Scan for the cell matching the given text and deliver its (X, Y) coordinate at center. 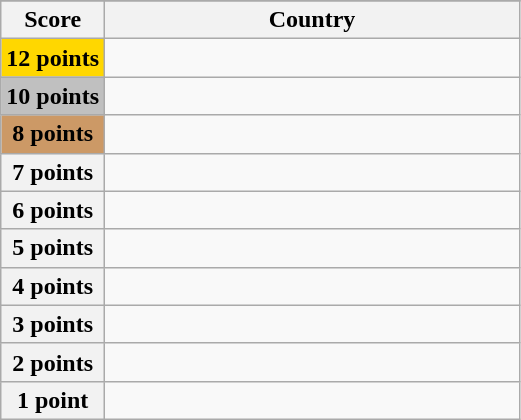
4 points (53, 286)
10 points (53, 96)
7 points (53, 172)
1 point (53, 400)
Score (53, 20)
Country (312, 20)
3 points (53, 324)
6 points (53, 210)
8 points (53, 134)
2 points (53, 362)
12 points (53, 58)
5 points (53, 248)
